Output the [x, y] coordinate of the center of the cell containing the given text.  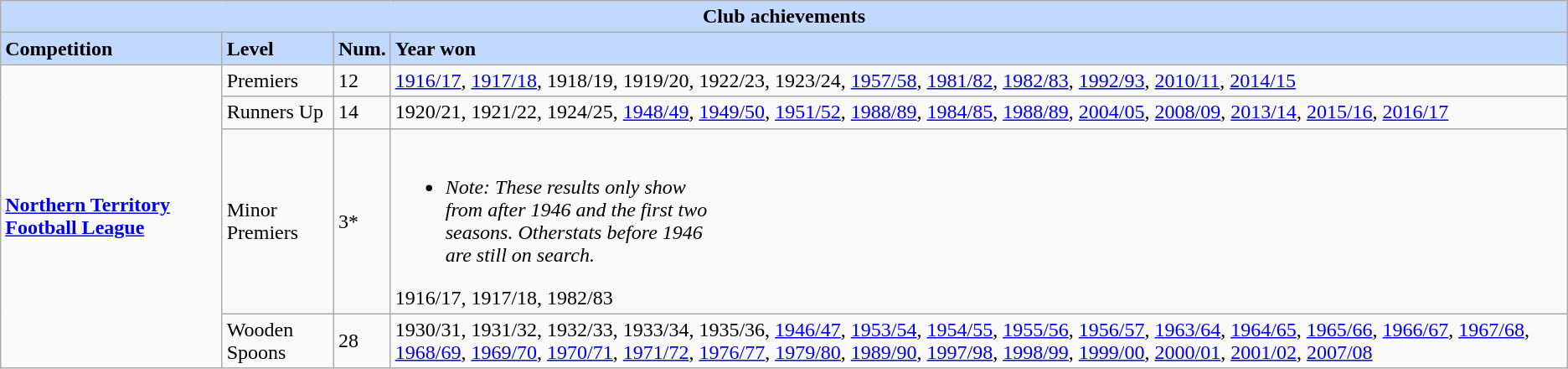
Level [278, 49]
Wooden Spoons [278, 340]
Num. [362, 49]
1920/21, 1921/22, 1924/25, 1948/49, 1949/50, 1951/52, 1988/89, 1984/85, 1988/89, 2004/05, 2008/09, 2013/14, 2015/16, 2016/17 [978, 112]
28 [362, 340]
Year won [978, 49]
Minor Premiers [278, 221]
Competition [111, 49]
Club achievements [784, 17]
14 [362, 112]
1916/17, 1917/18, 1918/19, 1919/20, 1922/23, 1923/24, 1957/58, 1981/82, 1982/83, 1992/93, 2010/11, 2014/15 [978, 81]
3* [362, 221]
12 [362, 81]
Note: These results only showfrom after 1946 and the first twoseasons. Otherstats before 1946are still on search.1916/17, 1917/18, 1982/83 [978, 221]
Runners Up [278, 112]
Northern Territory Football League [111, 216]
Premiers [278, 81]
